Return (x, y) of the center of cell containing provided text 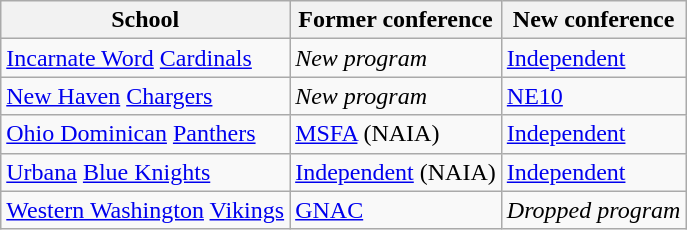
Ohio Dominican Panthers (146, 134)
Western Washington Vikings (146, 210)
Incarnate Word Cardinals (146, 58)
New conference (594, 20)
Dropped program (594, 210)
Urbana Blue Knights (146, 172)
School (146, 20)
Independent (NAIA) (396, 172)
Former conference (396, 20)
NE10 (594, 96)
GNAC (396, 210)
New Haven Chargers (146, 96)
MSFA (NAIA) (396, 134)
